From the cell containing the given text, extract its center point as [x, y] coordinate. 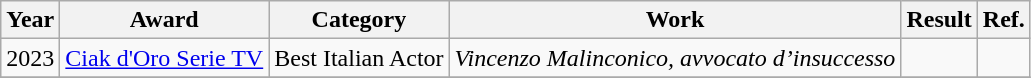
Year [30, 20]
Work [675, 20]
Ciak d'Oro Serie TV [164, 58]
Result [939, 20]
Best Italian Actor [359, 58]
Award [164, 20]
Category [359, 20]
2023 [30, 58]
Ref. [1004, 20]
Vincenzo Malinconico, avvocato d’insuccesso [675, 58]
